For the text-containing cell, return its midpoint in [X, Y] coordinate format. 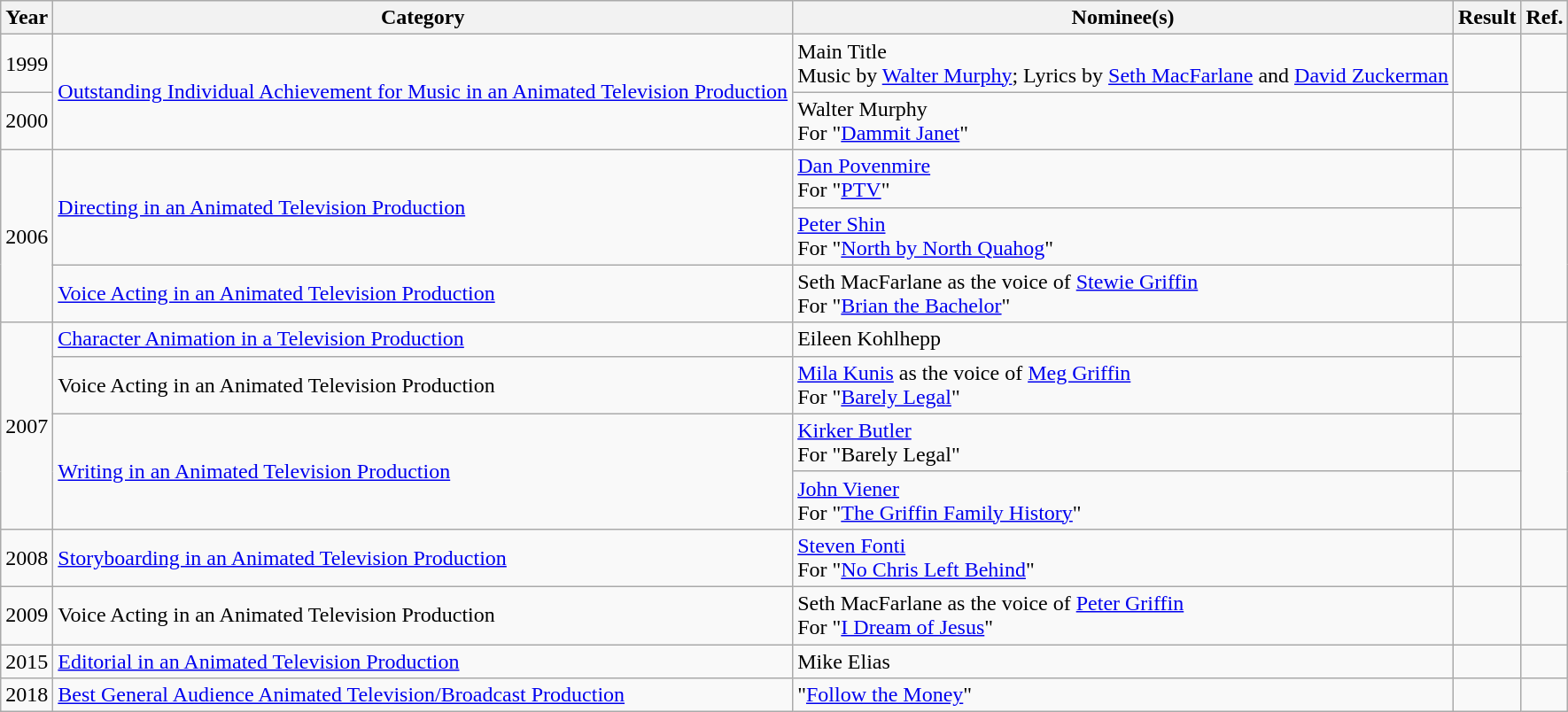
Nominee(s) [1123, 18]
John VienerFor "The Griffin Family History" [1123, 499]
2008 [27, 558]
2018 [27, 695]
Character Animation in a Television Production [423, 339]
Peter ShinFor "North by North Quahog" [1123, 236]
Seth MacFarlane as the voice of Peter GriffinFor "I Dream of Jesus" [1123, 615]
Eileen Kohlhepp [1123, 339]
2015 [27, 662]
Seth MacFarlane as the voice of Stewie GriffinFor "Brian the Bachelor" [1123, 294]
2006 [27, 236]
Dan PovenmireFor "PTV" [1123, 179]
Writing in an Animated Television Production [423, 471]
Kirker ButlerFor "Barely Legal" [1123, 443]
Outstanding Individual Achievement for Music in an Animated Television Production [423, 92]
Mila Kunis as the voice of Meg GriffinFor "Barely Legal" [1123, 384]
Ref. [1545, 18]
Directing in an Animated Television Production [423, 207]
2007 [27, 425]
Mike Elias [1123, 662]
"Follow the Money" [1123, 695]
Storyboarding in an Animated Television Production [423, 558]
Category [423, 18]
Best General Audience Animated Television/Broadcast Production [423, 695]
2000 [27, 120]
2009 [27, 615]
Editorial in an Animated Television Production [423, 662]
Steven FontiFor "No Chris Left Behind" [1123, 558]
Result [1487, 18]
Main TitleMusic by Walter Murphy; Lyrics by Seth MacFarlane and David Zuckerman [1123, 64]
1999 [27, 64]
Year [27, 18]
Walter MurphyFor "Dammit Janet" [1123, 120]
